Extract the (X, Y) coordinate from the center of the cell holding the provided text.  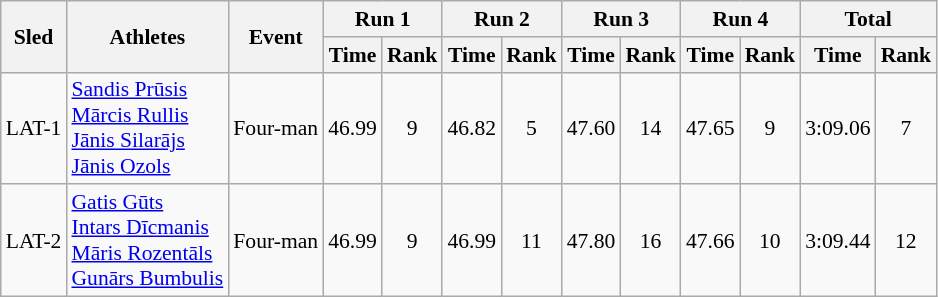
47.65 (710, 128)
Run 3 (622, 19)
LAT-1 (34, 128)
Run 4 (740, 19)
Total (868, 19)
7 (906, 128)
LAT-2 (34, 241)
16 (650, 241)
Run 1 (382, 19)
Gatis GūtsIntars DīcmanisMāris RozentālsGunārs Bumbulis (147, 241)
47.60 (592, 128)
5 (532, 128)
14 (650, 128)
47.80 (592, 241)
3:09.06 (838, 128)
Sled (34, 36)
Event (276, 36)
Athletes (147, 36)
Run 2 (502, 19)
12 (906, 241)
3:09.44 (838, 241)
10 (770, 241)
47.66 (710, 241)
46.82 (472, 128)
Sandis PrūsisMārcis RullisJānis SilarājsJānis Ozols (147, 128)
11 (532, 241)
